Output the (X, Y) coordinate of the center of the cell containing the given text.  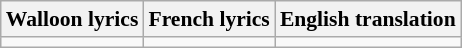
English translation (368, 19)
French lyrics (208, 19)
Walloon lyrics (72, 19)
